From the cell containing the given text, extract its center point as (X, Y) coordinate. 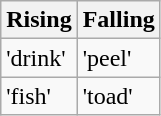
'drink' (39, 58)
Falling (118, 20)
'toad' (118, 96)
'peel' (118, 58)
'fish' (39, 96)
Rising (39, 20)
